Scan for the cell matching the given text and deliver its [X, Y] coordinate at center. 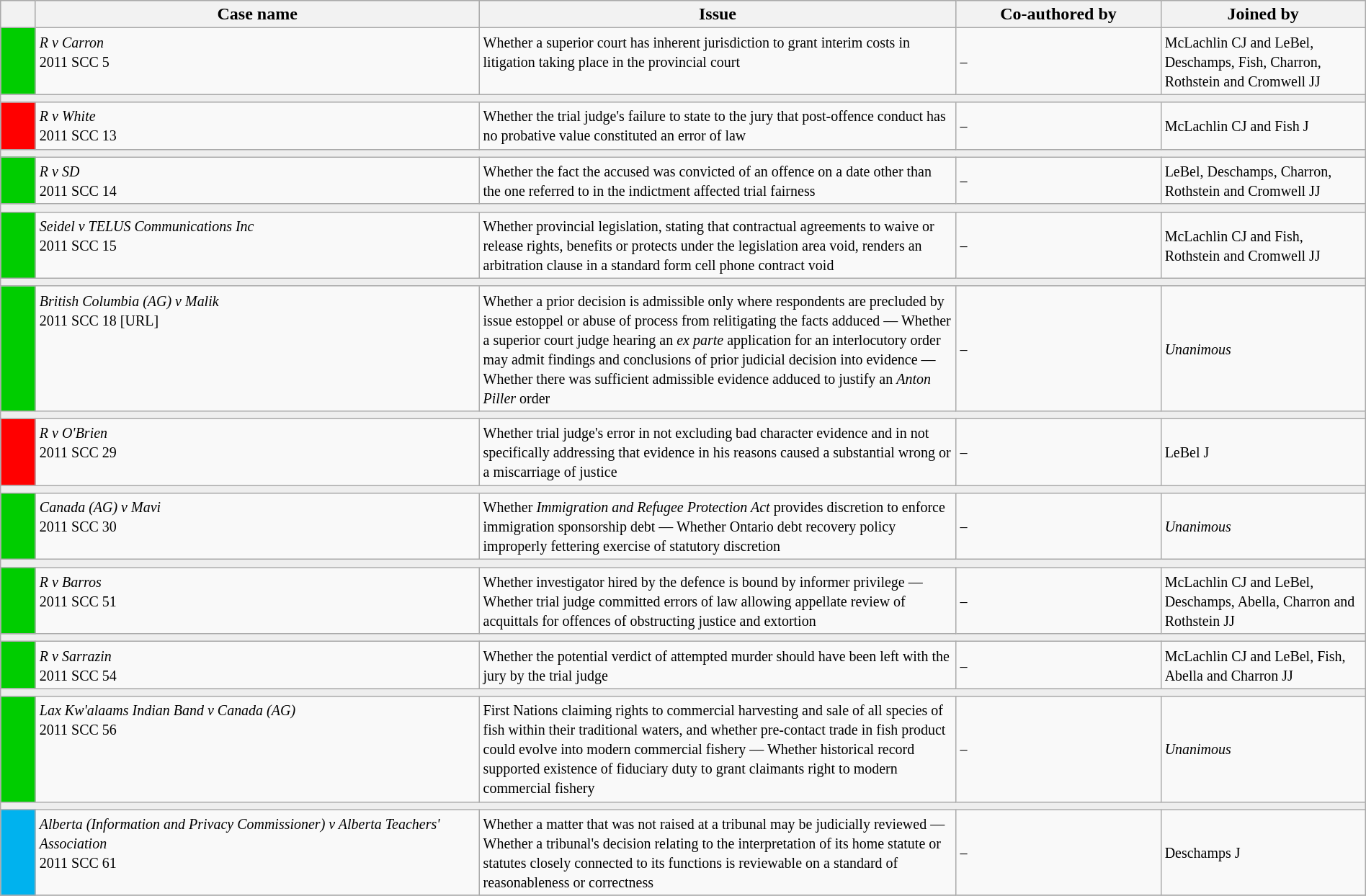
Whether the fact the accused was convicted of an offence on a date other than the one referred to in the indictment affected trial fairness [718, 180]
McLachlin CJ and LeBel, Deschamps, Abella, Charron and Rothstein JJ [1263, 601]
Alberta (Information and Privacy Commissioner) v Alberta Teachers' Association 2011 SCC 61 [257, 853]
Seidel v TELUS Communications Inc 2011 SCC 15 [257, 245]
British Columbia (AG) v Malik 2011 SCC 18 [URL] [257, 349]
McLachlin CJ and Fish, Rothstein and Cromwell JJ [1263, 245]
McLachlin CJ and LeBel, Deschamps, Fish, Charron, Rothstein and Cromwell JJ [1263, 61]
LeBel J [1263, 452]
R v White 2011 SCC 13 [257, 125]
Lax Kw'alaams Indian Band v Canada (AG) 2011 SCC 56 [257, 749]
McLachlin CJ and Fish J [1263, 125]
R v Carron 2011 SCC 5 [257, 61]
Whether the potential verdict of attempted murder should have been left with the jury by the trial judge [718, 666]
R v SD 2011 SCC 14 [257, 180]
Joined by [1263, 14]
Whether the trial judge's failure to state to the jury that post-offence conduct has no probative value constituted an error of law [718, 125]
Whether a superior court has inherent jurisdiction to grant interim costs in litigation taking place in the provincial court [718, 61]
Canada (AG) v Mavi 2011 SCC 30 [257, 527]
Deschamps J [1263, 853]
Issue [718, 14]
LeBel, Deschamps, Charron, Rothstein and Cromwell JJ [1263, 180]
R v O'Brien 2011 SCC 29 [257, 452]
R v Barros 2011 SCC 51 [257, 601]
Case name [257, 14]
R v Sarrazin 2011 SCC 54 [257, 666]
Co-authored by [1058, 14]
McLachlin CJ and LeBel, Fish, Abella and Charron JJ [1263, 666]
